Determine the [x, y] coordinate at the center of the cell enclosing the given text.  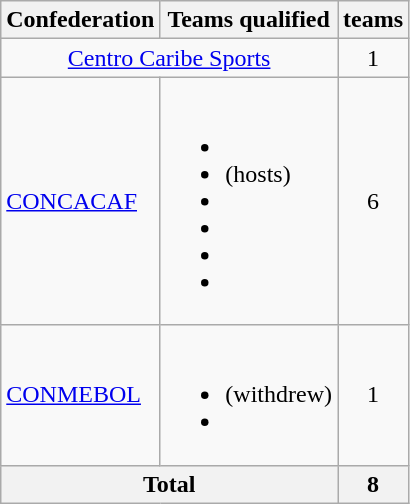
CONMEBOL [80, 395]
Confederation [80, 20]
teams [374, 20]
6 [374, 201]
(withdrew) [249, 395]
Centro Caribe Sports [170, 58]
Teams qualified [249, 20]
(hosts) [249, 201]
CONCACAF [80, 201]
Total [170, 484]
8 [374, 484]
